Extract the (x, y) coordinate from the center of the cell holding the provided text.  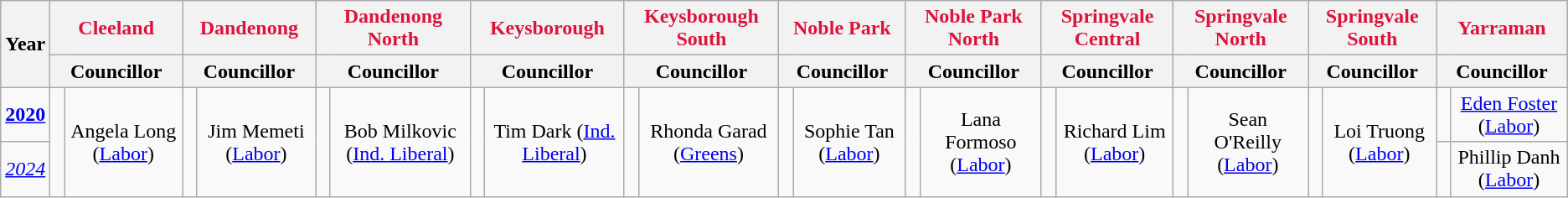
Yarraman (1503, 29)
2020 (25, 114)
Eden Foster (Labor) (1509, 114)
Bob Milkovic (Ind. Liberal) (400, 142)
Dandenong (250, 29)
Phillip Danh (Labor) (1509, 169)
Year (25, 44)
Springvale North (1241, 29)
Noble Park (843, 29)
Noble Park North (973, 29)
Rhonda Garad (Greens) (709, 142)
2024 (25, 169)
Angela Long (Labor) (124, 142)
Cleeland (116, 29)
Keysborough South (701, 29)
Sophie Tan (Labor) (849, 142)
Lana Formoso (Labor) (980, 142)
Tim Dark (Ind. Liberal) (554, 142)
Loi Truong (Labor) (1380, 142)
Springvale Central (1107, 29)
Dandenong North (393, 29)
Sean O'Reilly (Labor) (1248, 142)
Jim Memeti (Labor) (256, 142)
Richard Lim (Labor) (1114, 142)
Keysborough (547, 29)
Springvale South (1372, 29)
